For the text-containing cell, return its midpoint in (x, y) coordinate format. 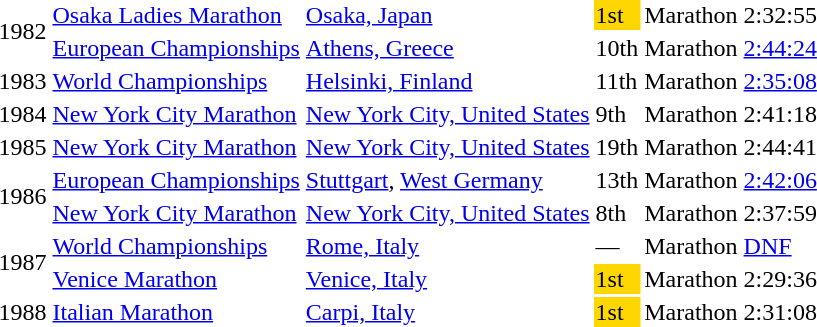
13th (617, 180)
Venice, Italy (448, 279)
Carpi, Italy (448, 312)
Rome, Italy (448, 246)
Osaka, Japan (448, 15)
Italian Marathon (176, 312)
8th (617, 213)
9th (617, 114)
Osaka Ladies Marathon (176, 15)
10th (617, 48)
Venice Marathon (176, 279)
— (617, 246)
Athens, Greece (448, 48)
19th (617, 147)
Helsinki, Finland (448, 81)
11th (617, 81)
Stuttgart, West Germany (448, 180)
